Find where the given text appears and provide that cell's center as [x, y] coordinate. 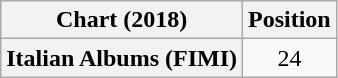
24 [290, 58]
Italian Albums (FIMI) [122, 58]
Chart (2018) [122, 20]
Position [290, 20]
